Extract the (X, Y) coordinate from the center of the cell holding the provided text.  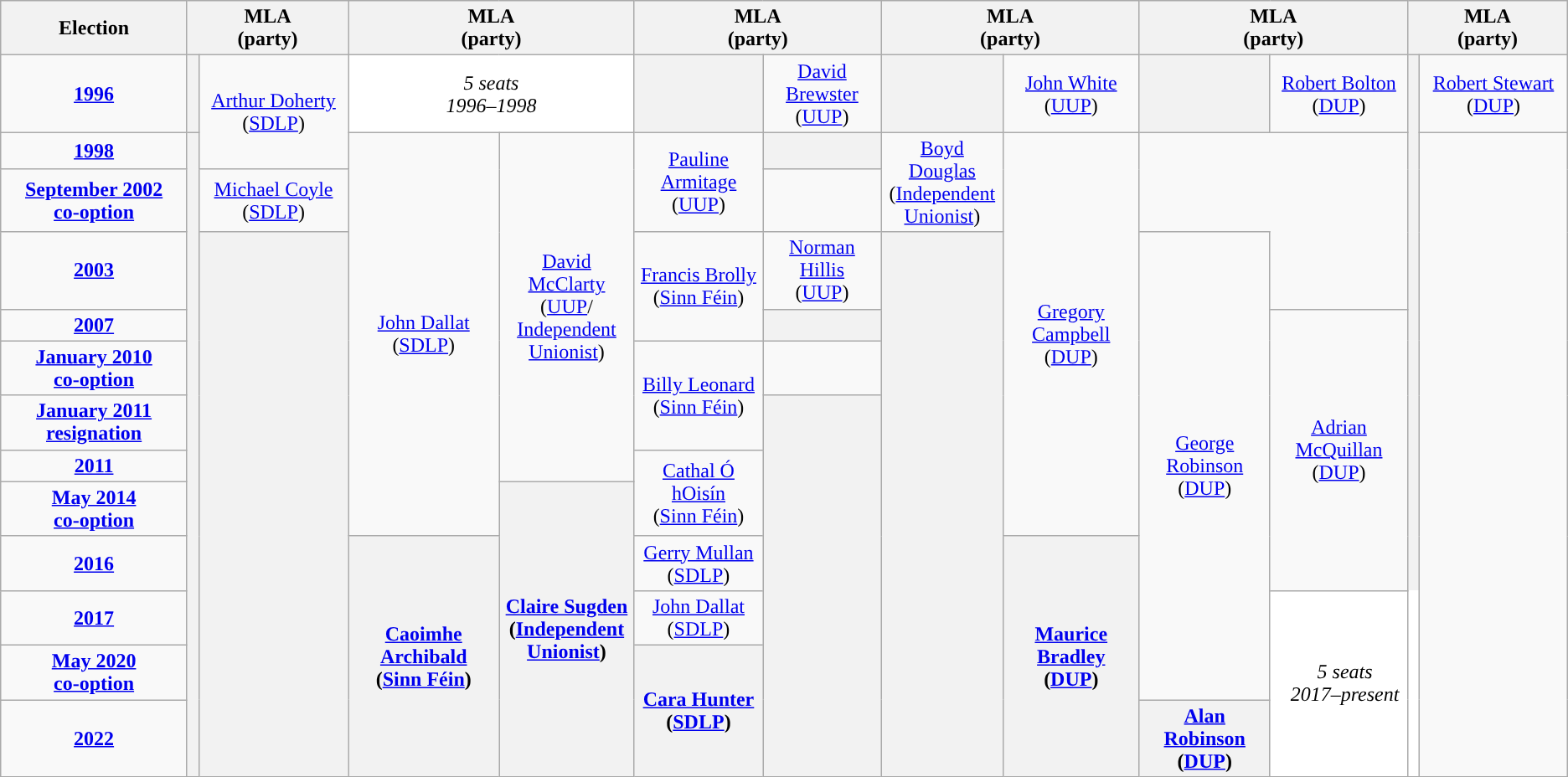
Norman Hillis(UUP) (823, 270)
Gerry Mullan(SDLP) (699, 563)
David McClarty(UUP/IndependentUnionist) (566, 306)
2016 (94, 563)
May 2020co-option (94, 672)
1998 (94, 151)
Billy Leonard(Sinn Féin) (699, 395)
Cara Hunter(SDLP) (699, 710)
Alan Robinson(DUP) (1204, 738)
5 seats1996–1998 (491, 94)
1996 (94, 94)
Robert Bolton(DUP) (1338, 94)
Adrian McQuillan(DUP) (1338, 450)
January 2010co-option (94, 368)
David Brewster(UUP) (823, 94)
Francis Brolly(Sinn Féin) (699, 286)
January 2011 resignation (94, 422)
Michael Coyle(SDLP) (273, 201)
Maurice Bradley(DUP) (1072, 656)
Claire Sugden(IndependentUnionist) (566, 629)
2022 (94, 738)
John White(UUP) (1072, 94)
Cathal Ó hOisín(Sinn Féin) (699, 492)
2011 (94, 466)
September 2002co-option (94, 201)
Gregory Campbell(DUP) (1072, 334)
Pauline Armitage(UUP) (699, 183)
Boyd Douglas(IndependentUnionist) (941, 183)
2007 (94, 325)
Robert Stewart(DUP) (1494, 94)
May 2014co-option (94, 509)
5 seats2017–present (1344, 683)
2003 (94, 270)
2017 (94, 618)
Caoimhe Archibald(Sinn Féin) (424, 656)
George Robinson(DUP) (1204, 466)
Election (94, 28)
Arthur Doherty(SDLP) (273, 112)
